Capture the cell that displays the provided text and extract its (X, Y) central coordinate. 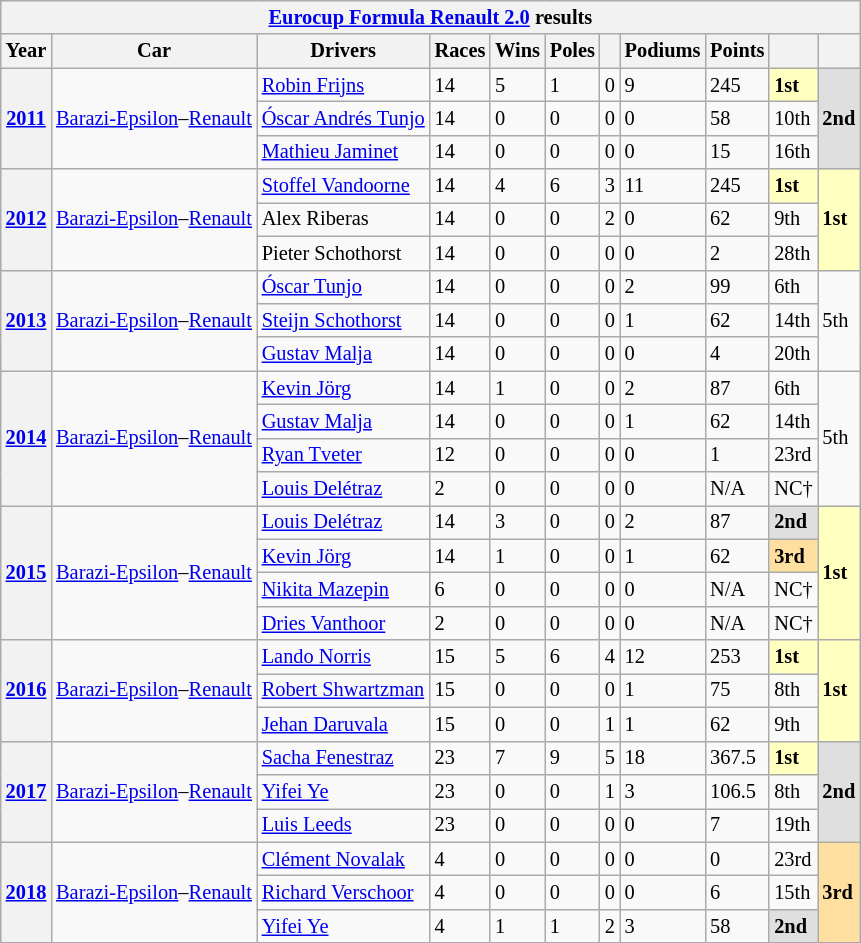
Races (460, 51)
28th (793, 253)
99 (737, 287)
2012 (26, 220)
Pieter Schothorst (344, 253)
Robin Frijns (344, 85)
2014 (26, 438)
2011 (26, 118)
367.5 (737, 758)
19th (793, 825)
Ryan Tveter (344, 455)
106.5 (737, 791)
Jehan Daruvala (344, 724)
Mathieu Jaminet (344, 152)
20th (793, 354)
18 (663, 758)
2016 (26, 690)
253 (737, 657)
Robert Shwartzman (344, 690)
Eurocup Formula Renault 2.0 results (430, 17)
Podiums (663, 51)
Óscar Andrés Tunjo (344, 118)
Óscar Tunjo (344, 287)
Points (737, 51)
Alex Riberas (344, 219)
10th (793, 118)
2017 (26, 792)
Sacha Fenestraz (344, 758)
2015 (26, 572)
Car (154, 51)
Poles (572, 51)
15th (793, 892)
Luis Leeds (344, 825)
75 (737, 690)
2018 (26, 892)
Lando Norris (344, 657)
Clément Novalak (344, 859)
11 (663, 186)
Dries Vanthoor (344, 623)
Richard Verschoor (344, 892)
Wins (518, 51)
Drivers (344, 51)
Nikita Mazepin (344, 589)
Stoffel Vandoorne (344, 186)
Year (26, 51)
16th (793, 152)
2013 (26, 320)
Steijn Schothorst (344, 320)
